Scan for the cell matching the given text and deliver its [x, y] coordinate at center. 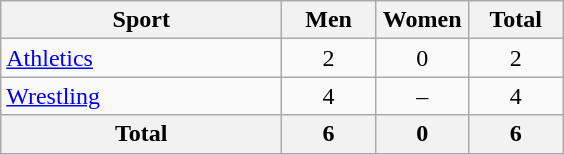
– [422, 96]
Sport [142, 20]
Wrestling [142, 96]
Women [422, 20]
Men [329, 20]
Athletics [142, 58]
